Identify which cell holds the provided text, then report its [X, Y] central coordinate. 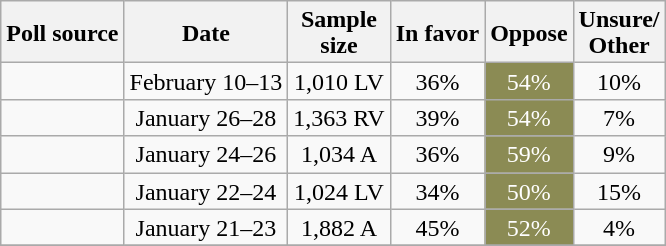
1,024 LV [339, 190]
Poll source [62, 32]
1,034 A [339, 154]
Samplesize [339, 32]
52% [529, 228]
1,363 RV [339, 118]
Unsure/Other [619, 32]
1,010 LV [339, 82]
39% [437, 118]
In favor [437, 32]
9% [619, 154]
7% [619, 118]
1,882 A [339, 228]
January 22–24 [206, 190]
59% [529, 154]
Oppose [529, 32]
4% [619, 228]
January 21–23 [206, 228]
10% [619, 82]
Date [206, 32]
50% [529, 190]
January 24–26 [206, 154]
15% [619, 190]
February 10–13 [206, 82]
January 26–28 [206, 118]
45% [437, 228]
34% [437, 190]
